Return [X, Y] of the center of cell containing provided text 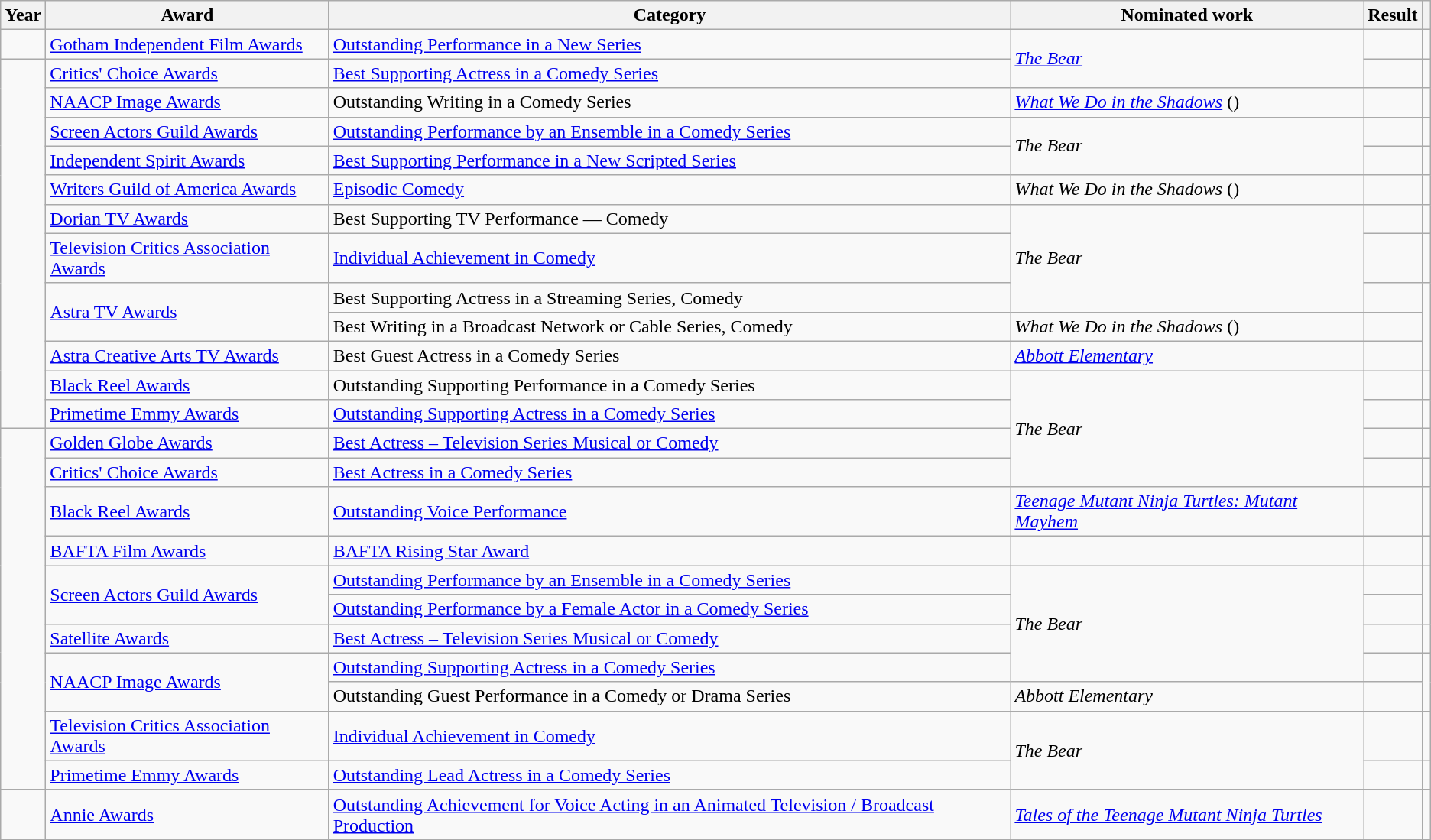
BAFTA Rising Star Award [670, 551]
Outstanding Voice Performance [670, 512]
Outstanding Lead Actress in a Comedy Series [670, 775]
Year [23, 15]
Outstanding Achievement for Voice Acting in an Animated Television / Broadcast Production [670, 815]
Astra TV Awards [187, 312]
Outstanding Guest Performance in a Comedy or Drama Series [670, 696]
Category [670, 15]
Best Guest Actress in a Comedy Series [670, 355]
Tales of the Teenage Mutant Ninja Turtles [1187, 815]
Episodic Comedy [670, 190]
Outstanding Writing in a Comedy Series [670, 102]
Best Supporting Actress in a Streaming Series, Comedy [670, 297]
Best Actress in a Comedy Series [670, 472]
Writers Guild of America Awards [187, 190]
Best Supporting Actress in a Comedy Series [670, 73]
Award [187, 15]
Best Supporting Performance in a New Scripted Series [670, 161]
Outstanding Performance in a New Series [670, 44]
Satellite Awards [187, 638]
Teenage Mutant Ninja Turtles: Mutant Mayhem [1187, 512]
Gotham Independent Film Awards [187, 44]
Independent Spirit Awards [187, 161]
BAFTA Film Awards [187, 551]
Best Writing in a Broadcast Network or Cable Series, Comedy [670, 326]
Nominated work [1187, 15]
Annie Awards [187, 815]
Golden Globe Awards [187, 443]
Result [1393, 15]
Outstanding Supporting Performance in a Comedy Series [670, 384]
Outstanding Performance by a Female Actor in a Comedy Series [670, 609]
Best Supporting TV Performance — Comedy [670, 219]
Dorian TV Awards [187, 219]
Astra Creative Arts TV Awards [187, 355]
